Return the (X, Y) coordinate for the center point of the cell that contains the specified text.  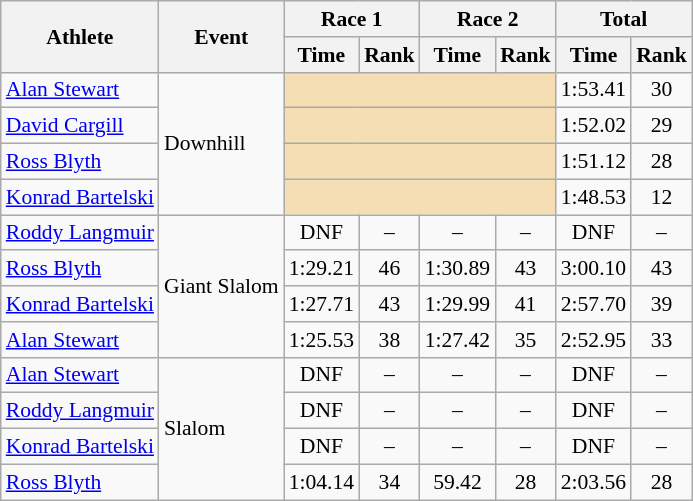
3:00.10 (594, 269)
1:30.89 (458, 269)
1:51.12 (594, 162)
29 (662, 126)
35 (526, 340)
1:04.14 (322, 482)
David Cargill (80, 126)
Downhill (222, 143)
1:27.42 (458, 340)
1:29.21 (322, 269)
46 (390, 269)
30 (662, 90)
1:27.71 (322, 304)
12 (662, 197)
Total (624, 19)
38 (390, 340)
34 (390, 482)
2:57.70 (594, 304)
2:03.56 (594, 482)
Event (222, 36)
Giant Slalom (222, 286)
33 (662, 340)
Athlete (80, 36)
Slalom (222, 428)
Race 1 (352, 19)
1:53.41 (594, 90)
41 (526, 304)
1:29.99 (458, 304)
59.42 (458, 482)
39 (662, 304)
2:52.95 (594, 340)
1:48.53 (594, 197)
1:25.53 (322, 340)
Race 2 (488, 19)
1:52.02 (594, 126)
